Find where the given text appears and provide that cell's center as (x, y) coordinate. 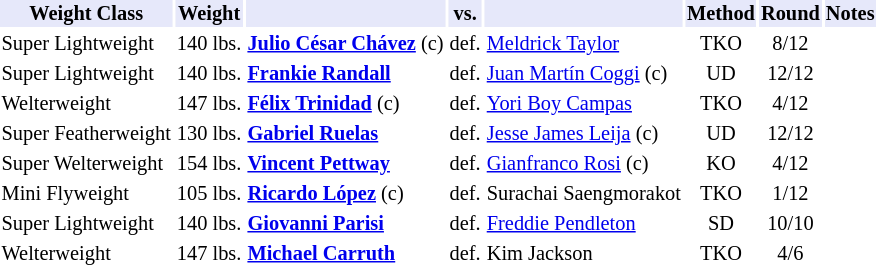
Method (720, 14)
Frankie Randall (346, 74)
Weight Class (86, 14)
Round (790, 14)
Super Welterweight (86, 164)
105 lbs. (209, 194)
Giovanni Parisi (346, 224)
Freddie Pendleton (584, 224)
Surachai Saengmorakot (584, 194)
8/12 (790, 44)
Jesse James Leija (c) (584, 134)
Gianfranco Rosi (c) (584, 164)
KO (720, 164)
Notes (850, 14)
SD (720, 224)
Welterweight (86, 104)
Meldrick Taylor (584, 44)
147 lbs. (209, 104)
Weight (209, 14)
vs. (465, 14)
1/12 (790, 194)
Ricardo López (c) (346, 194)
130 lbs. (209, 134)
Super Featherweight (86, 134)
Yori Boy Campas (584, 104)
Juan Martín Coggi (c) (584, 74)
Julio César Chávez (c) (346, 44)
10/10 (790, 224)
154 lbs. (209, 164)
Vincent Pettway (346, 164)
Mini Flyweight (86, 194)
Félix Trinidad (c) (346, 104)
Gabriel Ruelas (346, 134)
